From the cell containing the given text, extract its center point as [X, Y] coordinate. 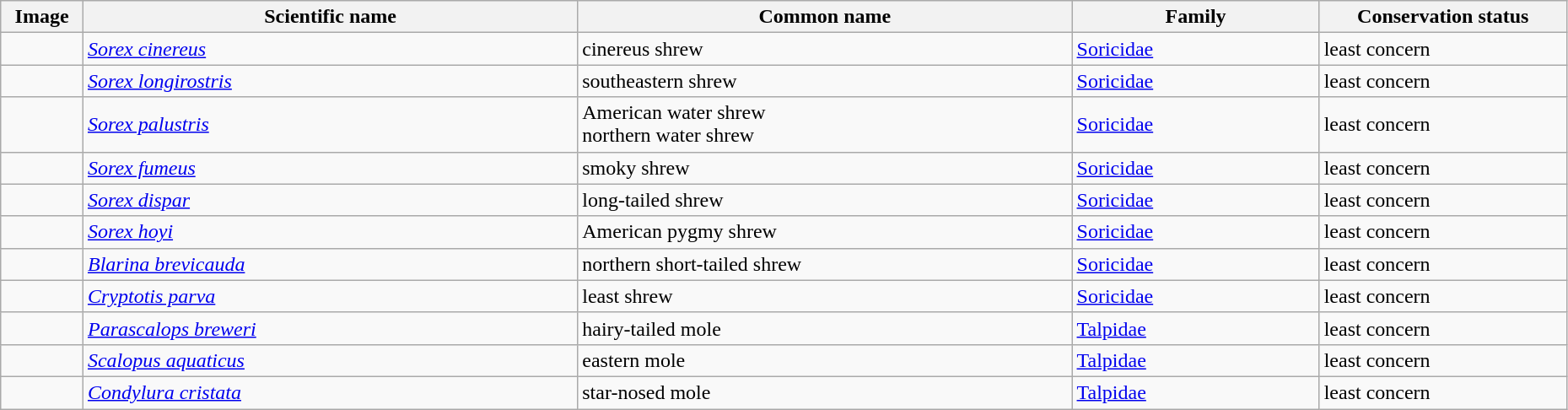
Common name [825, 17]
hairy-tailed mole [825, 328]
Conservation status [1442, 17]
Scientific name [330, 17]
Sorex palustris [330, 125]
Scalopus aquaticus [330, 360]
star-nosed mole [825, 392]
Condylura cristata [330, 392]
Sorex dispar [330, 200]
Sorex longirostris [330, 81]
Parascalops breweri [330, 328]
American water shrewnorthern water shrew [825, 125]
Sorex fumeus [330, 168]
eastern mole [825, 360]
smoky shrew [825, 168]
least shrew [825, 296]
Family [1196, 17]
long-tailed shrew [825, 200]
southeastern shrew [825, 81]
Blarina brevicauda [330, 264]
Sorex cinereus [330, 49]
American pygmy shrew [825, 232]
Image [42, 17]
Sorex hoyi [330, 232]
northern short-tailed shrew [825, 264]
Cryptotis parva [330, 296]
cinereus shrew [825, 49]
